Scan for the cell matching the given text and deliver its [x, y] coordinate at center. 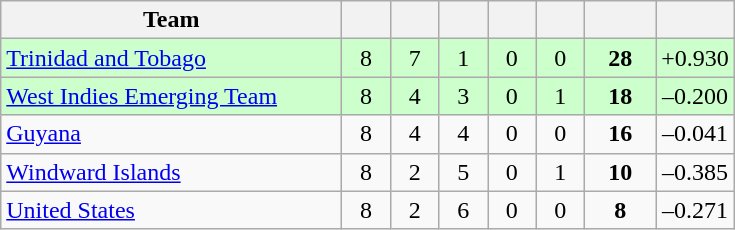
3 [464, 96]
28 [620, 58]
+0.930 [696, 58]
–0.041 [696, 134]
6 [464, 210]
–0.271 [696, 210]
United States [172, 210]
West Indies Emerging Team [172, 96]
Trinidad and Tobago [172, 58]
–0.385 [696, 172]
5 [464, 172]
18 [620, 96]
Guyana [172, 134]
7 [414, 58]
–0.200 [696, 96]
16 [620, 134]
Windward Islands [172, 172]
10 [620, 172]
Team [172, 20]
